Search for the cell housing the specified text and yield its (X, Y) center coordinate. 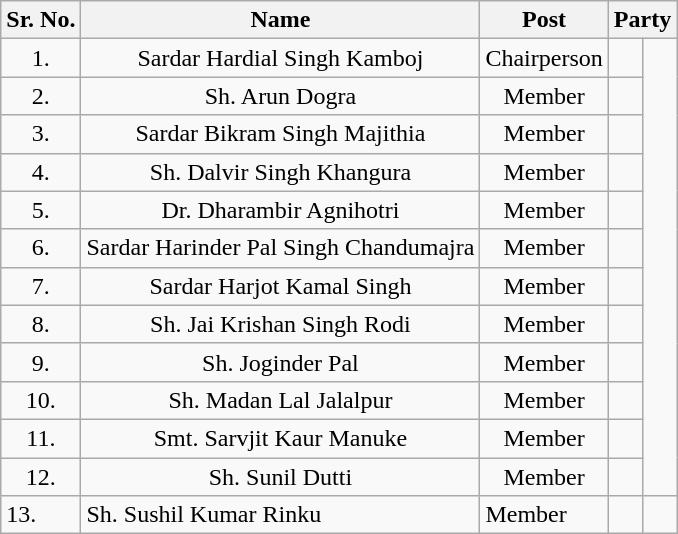
9. (41, 362)
Sh. Sushil Kumar Rinku (280, 515)
Sardar Hardial Singh Kamboj (280, 58)
5. (41, 210)
Sh. Madan Lal Jalalpur (280, 400)
1. (41, 58)
10. (41, 400)
Sardar Harinder Pal Singh Chandumajra (280, 248)
2. (41, 96)
Sh. Sunil Dutti (280, 477)
Sr. No. (41, 20)
Sh. Dalvir Singh Khangura (280, 172)
Party (642, 20)
Dr. Dharambir Agnihotri (280, 210)
Sardar Bikram Singh Majithia (280, 134)
Sh. Arun Dogra (280, 96)
12. (41, 477)
Sh. Jai Krishan Singh Rodi (280, 324)
Chairperson (544, 58)
4. (41, 172)
11. (41, 438)
Sardar Harjot Kamal Singh (280, 286)
7. (41, 286)
13. (41, 515)
Sh. Joginder Pal (280, 362)
6. (41, 248)
8. (41, 324)
Name (280, 20)
3. (41, 134)
Post (544, 20)
Smt. Sarvjit Kaur Manuke (280, 438)
